Detect which cell encompasses the target text, then output its [x, y] center coordinate. 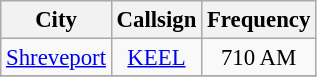
Shreveport [56, 58]
City [56, 20]
KEEL [156, 58]
Callsign [156, 20]
Frequency [259, 20]
710 AM [259, 58]
